Detect which cell encompasses the target text, then output its [x, y] center coordinate. 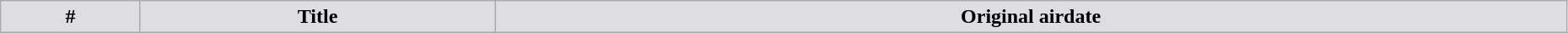
Original airdate [1031, 17]
Title [317, 17]
# [71, 17]
